Return (x, y) of the center of cell containing provided text 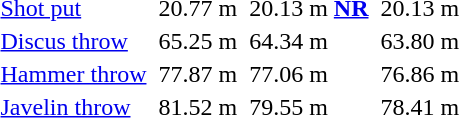
77.87 m (198, 74)
65.25 m (198, 41)
77.06 m (309, 74)
64.34 m (309, 41)
